Provide the [x, y] coordinate of the cell's center where the given text is located.  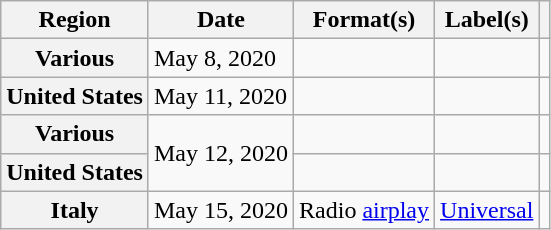
Universal [487, 210]
May 8, 2020 [220, 58]
Label(s) [487, 20]
Format(s) [364, 20]
Radio airplay [364, 210]
May 12, 2020 [220, 153]
Italy [75, 210]
May 11, 2020 [220, 96]
May 15, 2020 [220, 210]
Region [75, 20]
Date [220, 20]
